From the cell containing the given text, extract its center point as [X, Y] coordinate. 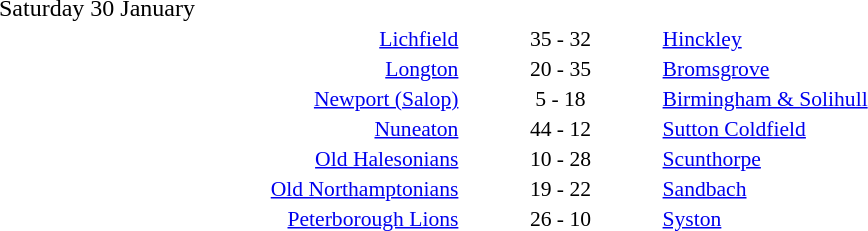
5 - 18 [560, 98]
44 - 12 [560, 128]
20 - 35 [560, 68]
10 - 28 [560, 158]
35 - 32 [560, 38]
19 - 22 [560, 188]
